Provide the (X, Y) coordinate of the cell's center where the given text is located.  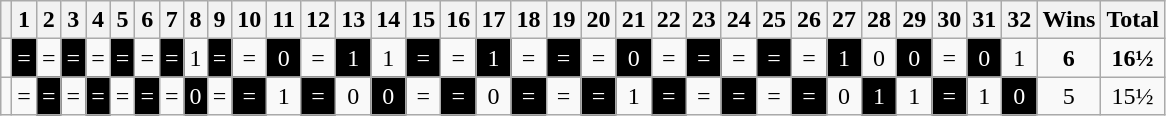
28 (880, 20)
7 (172, 20)
12 (318, 20)
18 (528, 20)
16 (458, 20)
31 (984, 20)
15½ (1133, 96)
4 (98, 20)
Wins (1069, 20)
8 (196, 20)
29 (914, 20)
24 (738, 20)
16½ (1133, 58)
10 (250, 20)
19 (564, 20)
30 (950, 20)
27 (844, 20)
Total (1133, 20)
22 (668, 20)
23 (704, 20)
11 (284, 20)
20 (598, 20)
14 (388, 20)
15 (424, 20)
13 (354, 20)
17 (494, 20)
21 (634, 20)
2 (48, 20)
26 (808, 20)
3 (74, 20)
25 (774, 20)
32 (1020, 20)
9 (220, 20)
